Return the [X, Y] coordinate for the center point of the cell that contains the specified text.  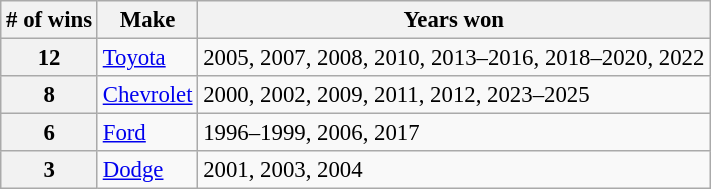
12 [50, 58]
Make [147, 20]
# of wins [50, 20]
6 [50, 133]
Years won [454, 20]
8 [50, 95]
2001, 2003, 2004 [454, 170]
3 [50, 170]
Ford [147, 133]
Chevrolet [147, 95]
1996–1999, 2006, 2017 [454, 133]
2000, 2002, 2009, 2011, 2012, 2023–2025 [454, 95]
Dodge [147, 170]
Toyota [147, 58]
2005, 2007, 2008, 2010, 2013–2016, 2018–2020, 2022 [454, 58]
